Detect which cell encompasses the target text, then output its [X, Y] center coordinate. 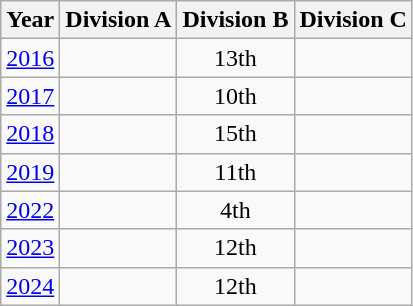
2017 [30, 96]
2016 [30, 58]
4th [236, 210]
Division C [353, 20]
10th [236, 96]
13th [236, 58]
Division A [118, 20]
11th [236, 172]
2022 [30, 210]
2023 [30, 248]
2018 [30, 134]
15th [236, 134]
2024 [30, 286]
Division B [236, 20]
Year [30, 20]
2019 [30, 172]
